Identify which cell holds the provided text, then report its (X, Y) central coordinate. 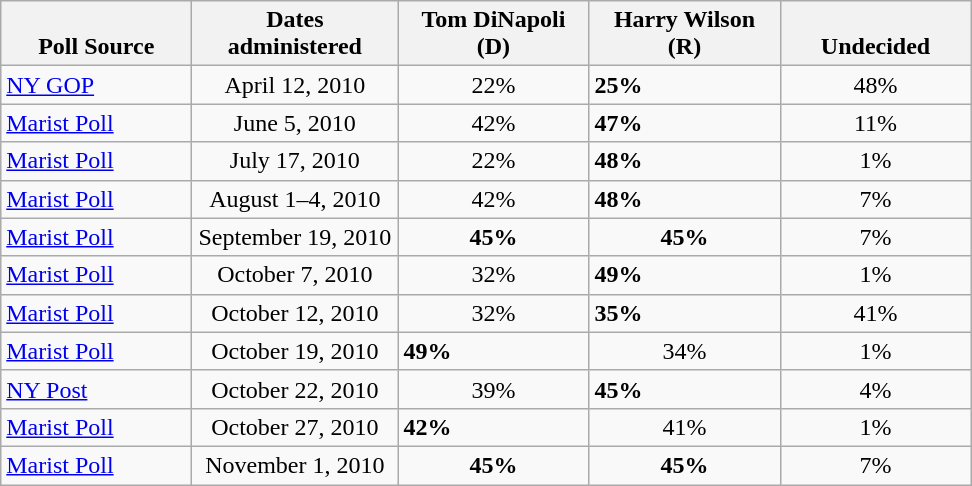
Harry Wilson (R) (684, 34)
11% (876, 123)
Undecided (876, 34)
September 19, 2010 (295, 237)
Dates administered (295, 34)
August 1–4, 2010 (295, 199)
Poll Source (96, 34)
November 1, 2010 (295, 465)
April 12, 2010 (295, 85)
39% (494, 389)
47% (684, 123)
October 27, 2010 (295, 427)
October 7, 2010 (295, 275)
October 22, 2010 (295, 389)
35% (684, 313)
June 5, 2010 (295, 123)
4% (876, 389)
NY GOP (96, 85)
July 17, 2010 (295, 161)
October 12, 2010 (295, 313)
NY Post (96, 389)
October 19, 2010 (295, 351)
Tom DiNapoli (D) (494, 34)
34% (684, 351)
25% (684, 85)
